Return [X, Y] of the center of cell containing provided text 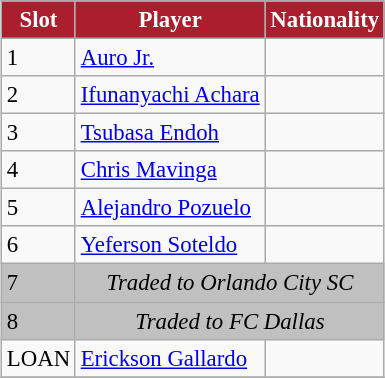
Player [170, 20]
Nationality [324, 20]
Tsubasa Endoh [170, 133]
8 [39, 321]
1 [39, 58]
Traded to Orlando City SC [230, 283]
Chris Mavinga [170, 170]
5 [39, 208]
LOAN [39, 358]
Auro Jr. [170, 58]
2 [39, 95]
6 [39, 245]
3 [39, 133]
7 [39, 283]
Traded to FC Dallas [230, 321]
Alejandro Pozuelo [170, 208]
Erickson Gallardo [170, 358]
Slot [39, 20]
4 [39, 170]
Ifunanyachi Achara [170, 95]
Yeferson Soteldo [170, 245]
